Locate the cell with the specified text and output its (X, Y) center coordinate. 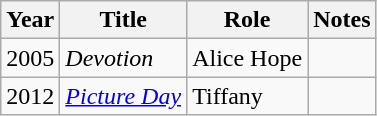
Year (30, 20)
Alice Hope (248, 58)
Title (124, 20)
Role (248, 20)
Notes (342, 20)
2012 (30, 96)
Picture Day (124, 96)
2005 (30, 58)
Devotion (124, 58)
Tiffany (248, 96)
